Extract the (X, Y) coordinate from the center of the cell holding the provided text.  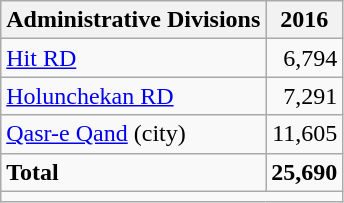
2016 (304, 20)
25,690 (304, 172)
7,291 (304, 96)
11,605 (304, 134)
Hit RD (134, 58)
Administrative Divisions (134, 20)
Qasr-e Qand (city) (134, 134)
Holunchekan RD (134, 96)
6,794 (304, 58)
Total (134, 172)
